Identify which cell holds the provided text, then report its (X, Y) central coordinate. 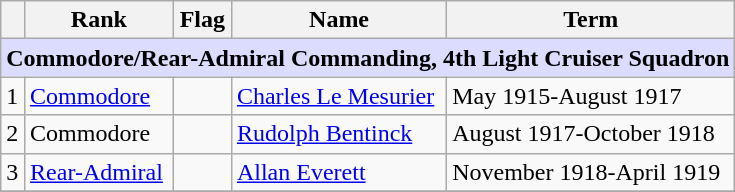
Term (591, 20)
Charles Le Mesurier (338, 96)
1 (13, 96)
November 1918-April 1919 (591, 172)
Rank (100, 20)
Commodore/Rear-Admiral Commanding, 4th Light Cruiser Squadron (368, 58)
May 1915-August 1917 (591, 96)
Rudolph Bentinck (338, 134)
2 (13, 134)
August 1917-October 1918 (591, 134)
3 (13, 172)
Flag (202, 20)
Allan Everett (338, 172)
Name (338, 20)
Rear-Admiral (100, 172)
